Output the (X, Y) coordinate of the center of the cell containing the given text.  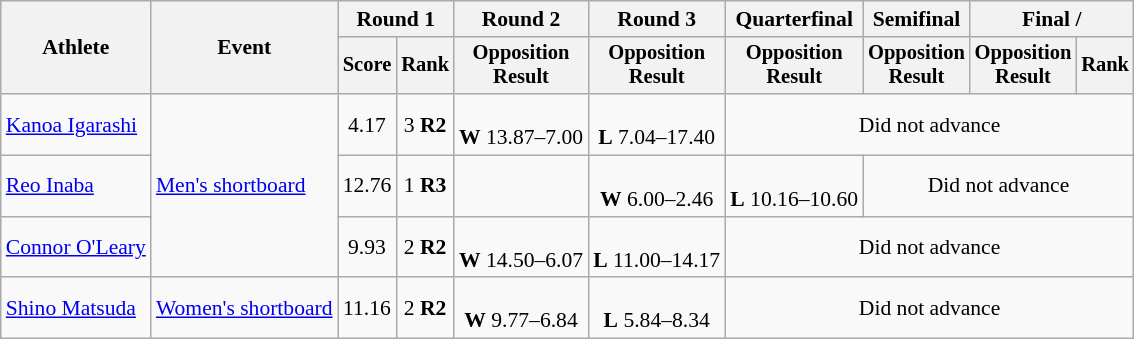
Round 2 (521, 19)
Men's shortboard (244, 186)
3 R2 (425, 124)
Connor O'Leary (76, 248)
W 9.77–6.84 (521, 308)
11.16 (368, 308)
Athlete (76, 48)
L 10.16–10.60 (794, 186)
Women's shortboard (244, 308)
1 R3 (425, 186)
Round 3 (656, 19)
W 14.50–6.07 (521, 248)
Reo Inaba (76, 186)
W 13.87–7.00 (521, 124)
W 6.00–2.46 (656, 186)
L 5.84–8.34 (656, 308)
L 11.00–14.17 (656, 248)
Kanoa Igarashi (76, 124)
Round 1 (396, 19)
9.93 (368, 248)
Score (368, 66)
Event (244, 48)
4.17 (368, 124)
Final / (1052, 19)
Quarterfinal (794, 19)
Shino Matsuda (76, 308)
L 7.04–17.40 (656, 124)
12.76 (368, 186)
Semifinal (916, 19)
